Provide the (X, Y) coordinate of the cell's center where the given text is located.  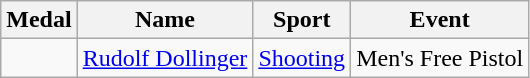
Medal (39, 20)
Rudolf Dollinger (165, 58)
Name (165, 20)
Event (440, 20)
Men's Free Pistol (440, 58)
Sport (302, 20)
Shooting (302, 58)
